Return (x, y) of the center of cell containing provided text 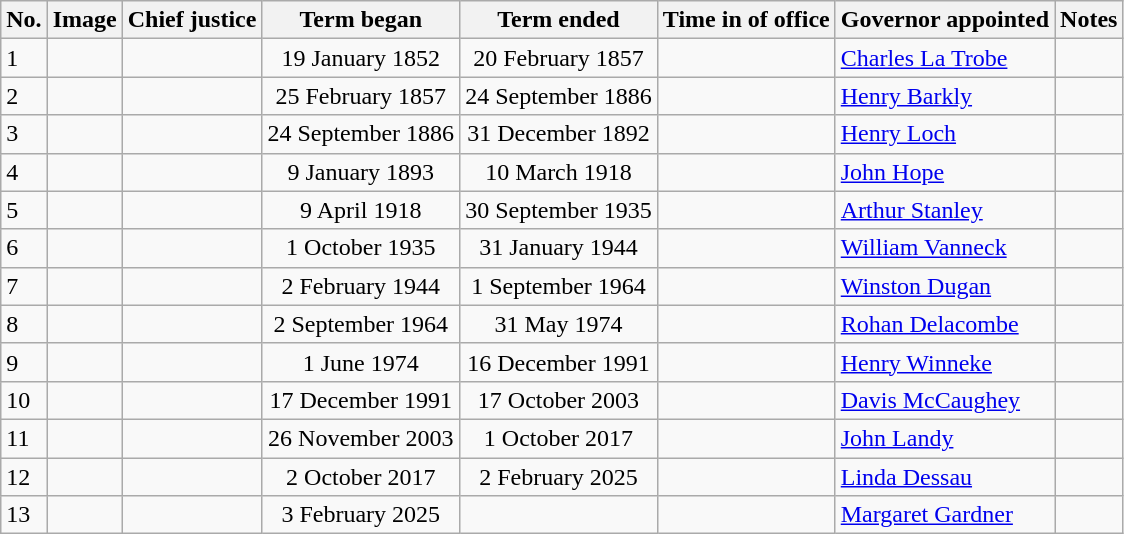
No. (24, 20)
Term began (361, 20)
25 February 1857 (361, 96)
1 (24, 58)
10 March 1918 (559, 172)
17 October 2003 (559, 400)
2 February 1944 (361, 286)
17 December 1991 (361, 400)
William Vanneck (944, 248)
Winston Dugan (944, 286)
Henry Loch (944, 134)
Image (84, 20)
2 September 1964 (361, 324)
8 (24, 324)
19 January 1852 (361, 58)
Davis McCaughey (944, 400)
5 (24, 210)
1 September 1964 (559, 286)
11 (24, 438)
6 (24, 248)
13 (24, 515)
2 February 2025 (559, 477)
1 October 2017 (559, 438)
9 January 1893 (361, 172)
30 September 1935 (559, 210)
3 (24, 134)
Linda Dessau (944, 477)
26 November 2003 (361, 438)
John Hope (944, 172)
Arthur Stanley (944, 210)
7 (24, 286)
16 December 1991 (559, 362)
Time in of office (746, 20)
31 May 1974 (559, 324)
3 February 2025 (361, 515)
31 December 1892 (559, 134)
Henry Barkly (944, 96)
Governor appointed (944, 20)
4 (24, 172)
9 April 1918 (361, 210)
9 (24, 362)
2 (24, 96)
John Landy (944, 438)
Chief justice (192, 20)
Rohan Delacombe (944, 324)
Henry Winneke (944, 362)
2 October 2017 (361, 477)
Term ended (559, 20)
20 February 1857 (559, 58)
12 (24, 477)
31 January 1944 (559, 248)
Charles La Trobe (944, 58)
Notes (1089, 20)
1 October 1935 (361, 248)
1 June 1974 (361, 362)
10 (24, 400)
Margaret Gardner (944, 515)
